For the text-containing cell, return its midpoint in [X, Y] coordinate format. 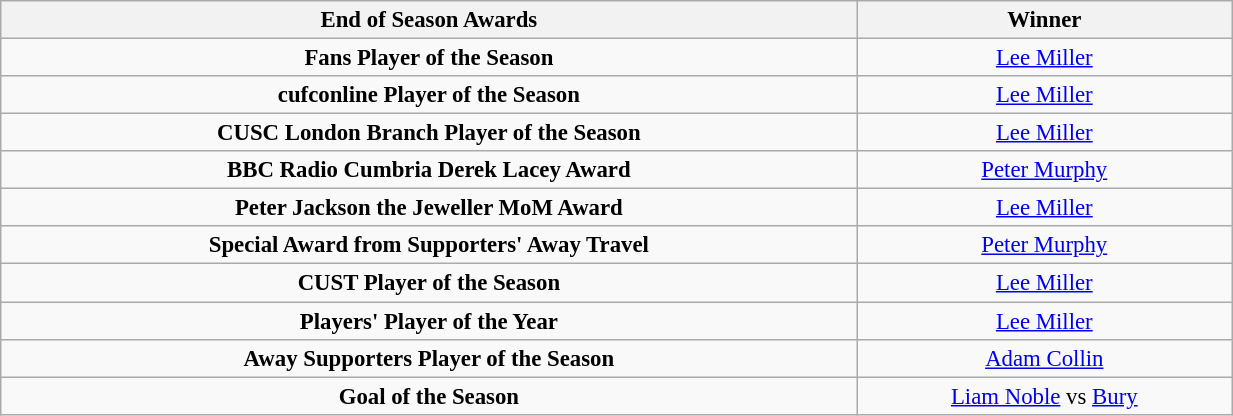
Fans Player of the Season [429, 58]
Players' Player of the Year [429, 321]
Goal of the Season [429, 396]
BBC Radio Cumbria Derek Lacey Award [429, 170]
End of Season Awards [429, 20]
CUST Player of the Season [429, 283]
Winner [1044, 20]
CUSC London Branch Player of the Season [429, 133]
Away Supporters Player of the Season [429, 358]
Adam Collin [1044, 358]
Liam Noble vs Bury [1044, 396]
Peter Jackson the Jeweller MoM Award [429, 208]
Special Award from Supporters' Away Travel [429, 245]
cufconline Player of the Season [429, 95]
